For the text-containing cell, return its midpoint in (X, Y) coordinate format. 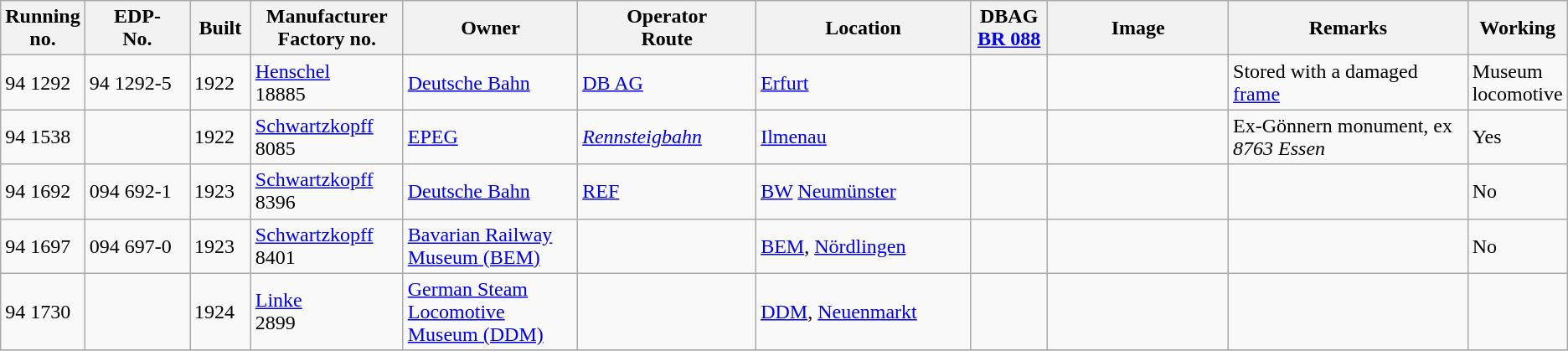
Henschel18885 (327, 82)
DB AG (667, 82)
Bavarian Railway Museum (BEM) (491, 246)
EDP-No. (137, 28)
Owner (491, 28)
Image (1138, 28)
94 1538 (43, 137)
BW Neumünster (864, 191)
94 1292-5 (137, 82)
Working (1518, 28)
DDM, Neuenmarkt (864, 312)
Schwartzkopff8396 (327, 191)
EPEG (491, 137)
94 1292 (43, 82)
DBAGBR 088 (1009, 28)
094 692-1 (137, 191)
Schwartzkopff8085 (327, 137)
Stored with a damaged frame (1349, 82)
Ex-Gönnern monument, ex 8763 Essen (1349, 137)
Ilmenau (864, 137)
Linke2899 (327, 312)
Location (864, 28)
94 1730 (43, 312)
Museum locomotive (1518, 82)
German Steam Locomotive Museum (DDM) (491, 312)
94 1697 (43, 246)
Built (221, 28)
REF (667, 191)
ManufacturerFactory no. (327, 28)
Rennsteigbahn (667, 137)
94 1692 (43, 191)
Erfurt (864, 82)
Yes (1518, 137)
Remarks (1349, 28)
OperatorRoute (667, 28)
Runningno. (43, 28)
1924 (221, 312)
BEM, Nördlingen (864, 246)
Schwartzkopff8401 (327, 246)
094 697-0 (137, 246)
